Provide the (X, Y) coordinate of the cell's center where the given text is located.  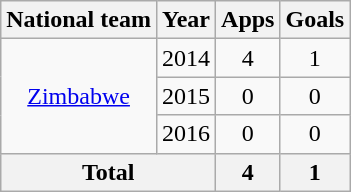
National team (79, 20)
Zimbabwe (79, 96)
Goals (315, 20)
Year (186, 20)
2014 (186, 58)
2016 (186, 134)
Total (108, 172)
Apps (248, 20)
2015 (186, 96)
